Return the (X, Y) coordinate for the center point of the cell that contains the specified text.  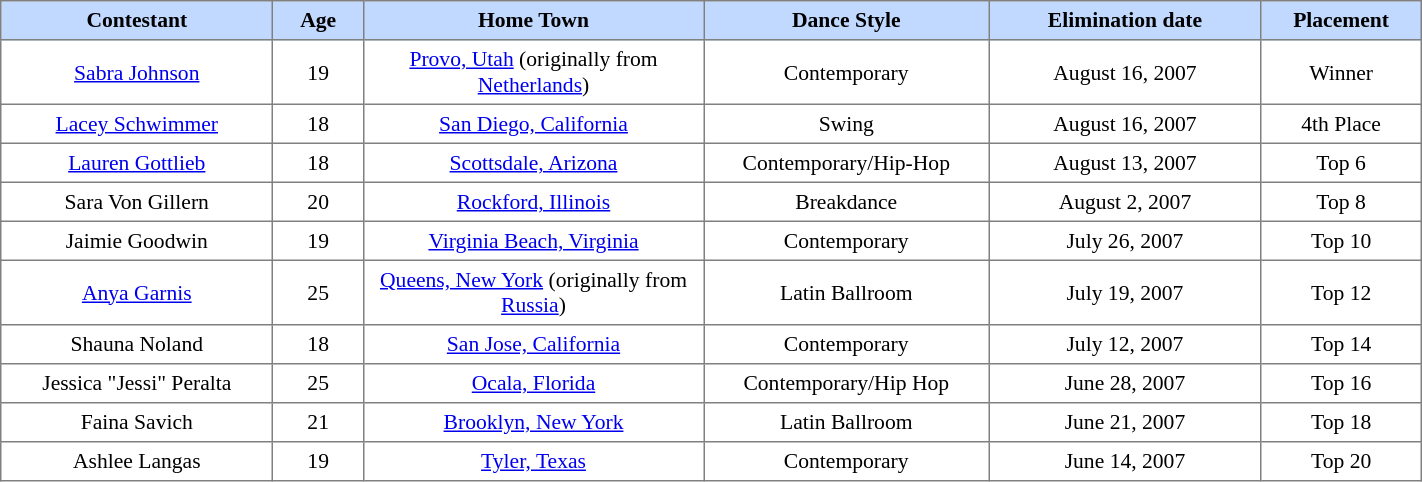
Ashlee Langas (137, 462)
Contemporary/Hip-Hop (846, 162)
Placement (1341, 20)
Queens, New York (originally from Russia) (533, 292)
Elimination date (1125, 20)
Winner (1341, 72)
August 13, 2007 (1125, 162)
July 26, 2007 (1125, 240)
San Jose, California (533, 344)
21 (318, 422)
Provo, Utah (originally from Netherlands) (533, 72)
June 28, 2007 (1125, 384)
June 14, 2007 (1125, 462)
Jessica "Jessi" Peralta (137, 384)
San Diego, California (533, 124)
Top 8 (1341, 202)
Age (318, 20)
Anya Garnis (137, 292)
Lacey Schwimmer (137, 124)
Home Town (533, 20)
Sabra Johnson (137, 72)
June 21, 2007 (1125, 422)
Top 12 (1341, 292)
Ocala, Florida (533, 384)
Scottsdale, Arizona (533, 162)
Virginia Beach, Virginia (533, 240)
4th Place (1341, 124)
20 (318, 202)
Shauna Noland (137, 344)
Top 18 (1341, 422)
July 19, 2007 (1125, 292)
Contemporary/Hip Hop (846, 384)
Jaimie Goodwin (137, 240)
Sara Von Gillern (137, 202)
Contestant (137, 20)
Top 10 (1341, 240)
Top 14 (1341, 344)
Top 20 (1341, 462)
Top 16 (1341, 384)
Faina Savich (137, 422)
August 2, 2007 (1125, 202)
Lauren Gottlieb (137, 162)
Dance Style (846, 20)
Breakdance (846, 202)
Swing (846, 124)
July 12, 2007 (1125, 344)
Brooklyn, New York (533, 422)
Top 6 (1341, 162)
Rockford, Illinois (533, 202)
Tyler, Texas (533, 462)
